Return the [X, Y] coordinate for the center point of the cell that contains the specified text.  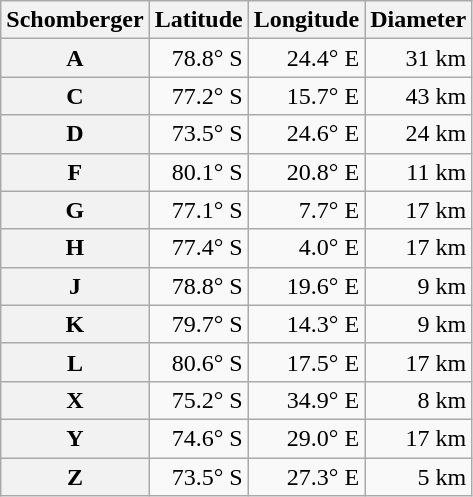
G [75, 210]
75.2° S [198, 400]
11 km [418, 172]
D [75, 134]
79.7° S [198, 324]
74.6° S [198, 438]
Schomberger [75, 20]
17.5° E [306, 362]
K [75, 324]
43 km [418, 96]
Latitude [198, 20]
Z [75, 477]
20.8° E [306, 172]
4.0° E [306, 248]
F [75, 172]
31 km [418, 58]
27.3° E [306, 477]
H [75, 248]
8 km [418, 400]
5 km [418, 477]
14.3° E [306, 324]
24.4° E [306, 58]
19.6° E [306, 286]
29.0° E [306, 438]
J [75, 286]
X [75, 400]
C [75, 96]
80.1° S [198, 172]
80.6° S [198, 362]
34.9° E [306, 400]
A [75, 58]
24 km [418, 134]
L [75, 362]
77.4° S [198, 248]
Y [75, 438]
7.7° E [306, 210]
77.2° S [198, 96]
77.1° S [198, 210]
24.6° E [306, 134]
Diameter [418, 20]
Longitude [306, 20]
15.7° E [306, 96]
